Return the [x, y] coordinate for the center point of the cell that contains the specified text.  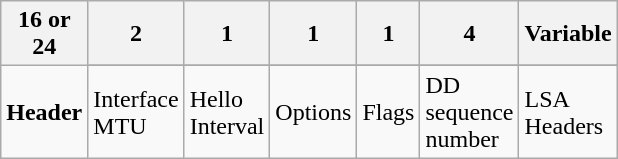
LSA Headers [568, 112]
Hello Interval [227, 112]
Header [44, 112]
Variable [568, 34]
4 [470, 34]
2 [136, 34]
Options [314, 112]
Flags [388, 112]
Interface MTU [136, 112]
16 or 24 [44, 34]
DD sequence number [470, 112]
